Determine the [X, Y] coordinate at the center of the cell enclosing the given text.  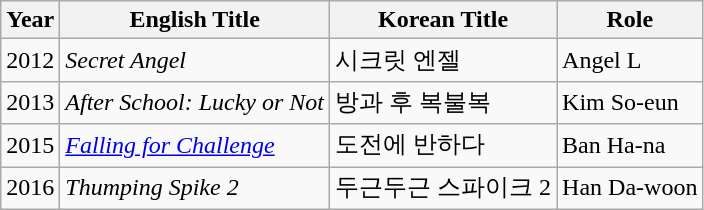
2012 [30, 60]
두근두근 스파이크 2 [444, 188]
Ban Ha-na [630, 146]
2015 [30, 146]
시크릿 엔젤 [444, 60]
Han Da-woon [630, 188]
도전에 반하다 [444, 146]
방과 후 복불복 [444, 102]
2016 [30, 188]
Angel L [630, 60]
Falling for Challenge [195, 146]
Year [30, 20]
English Title [195, 20]
Korean Title [444, 20]
Thumping Spike 2 [195, 188]
After School: Lucky or Not [195, 102]
Secret Angel [195, 60]
2013 [30, 102]
Kim So-eun [630, 102]
Role [630, 20]
